Pinpoint the cell where the given text exists, returning its [x, y] midpoint coordinate. 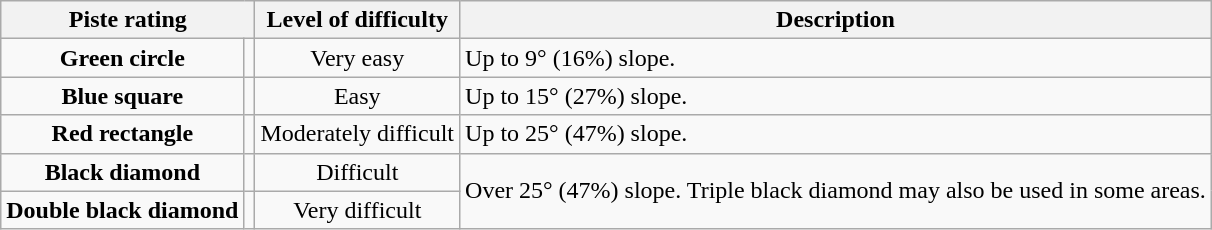
Piste rating [128, 20]
Double black diamond [122, 210]
Very difficult [358, 210]
Blue square [122, 96]
Up to 25° (47%) slope. [836, 134]
Over 25° (47%) slope. Triple black diamond may also be used in some areas. [836, 191]
Up to 15° (27%) slope. [836, 96]
Difficult [358, 172]
Up to 9° (16%) slope. [836, 58]
Level of difficulty [358, 20]
Easy [358, 96]
Black diamond [122, 172]
Red rectangle [122, 134]
Very easy [358, 58]
Moderately difficult [358, 134]
Green circle [122, 58]
Description [836, 20]
